Detect which cell encompasses the target text, then output its [X, Y] center coordinate. 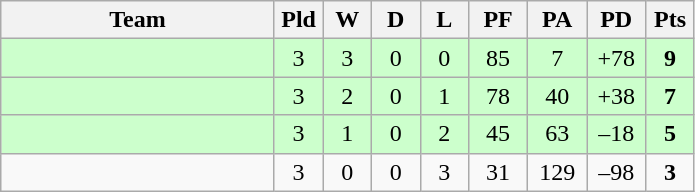
Pts [670, 20]
PA [558, 20]
PD [616, 20]
63 [558, 134]
9 [670, 58]
78 [498, 96]
45 [498, 134]
L [444, 20]
129 [558, 172]
40 [558, 96]
Team [138, 20]
31 [498, 172]
W [348, 20]
–18 [616, 134]
85 [498, 58]
+38 [616, 96]
5 [670, 134]
Pld [298, 20]
PF [498, 20]
+78 [616, 58]
–98 [616, 172]
D [396, 20]
